Pinpoint the cell where the given text exists, returning its (x, y) midpoint coordinate. 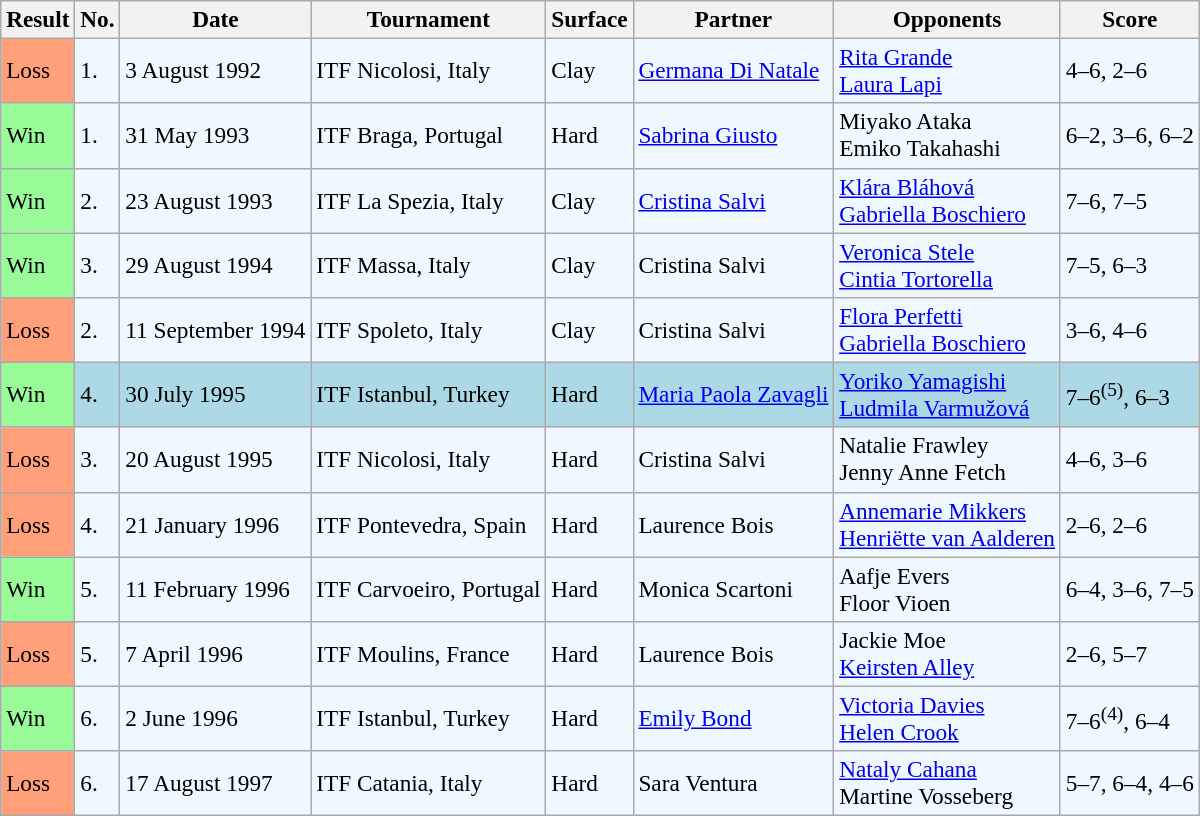
ITF Moulins, France (428, 654)
23 August 1993 (216, 200)
Score (1130, 19)
Partner (734, 19)
11 September 1994 (216, 330)
Victoria Davies Helen Crook (948, 718)
6–4, 3–6, 7–5 (1130, 588)
Natalie Frawley Jenny Anne Fetch (948, 460)
ITF Catania, Italy (428, 784)
ITF Massa, Italy (428, 264)
ITF Spoleto, Italy (428, 330)
5–7, 6–4, 4–6 (1130, 784)
Veronica Stele Cintia Tortorella (948, 264)
2–6, 2–6 (1130, 524)
7–5, 6–3 (1130, 264)
7–6(5), 6–3 (1130, 394)
7 April 1996 (216, 654)
Nataly Cahana Martine Vosseberg (948, 784)
31 May 1993 (216, 136)
Emily Bond (734, 718)
Flora Perfetti Gabriella Boschiero (948, 330)
Aafje Evers Floor Vioen (948, 588)
29 August 1994 (216, 264)
Annemarie Mikkers Henriëtte van Aalderen (948, 524)
11 February 1996 (216, 588)
Date (216, 19)
Maria Paola Zavagli (734, 394)
ITF Carvoeiro, Portugal (428, 588)
7–6(4), 6–4 (1130, 718)
4–6, 3–6 (1130, 460)
3–6, 4–6 (1130, 330)
6–2, 3–6, 6–2 (1130, 136)
Klára Bláhová Gabriella Boschiero (948, 200)
17 August 1997 (216, 784)
Result (38, 19)
Sara Ventura (734, 784)
4–6, 2–6 (1130, 70)
Jackie Moe Keirsten Alley (948, 654)
Yoriko Yamagishi Ludmila Varmužová (948, 394)
Miyako Ataka Emiko Takahashi (948, 136)
ITF La Spezia, Italy (428, 200)
3 August 1992 (216, 70)
21 January 1996 (216, 524)
Surface (590, 19)
Rita Grande Laura Lapi (948, 70)
Sabrina Giusto (734, 136)
Opponents (948, 19)
Monica Scartoni (734, 588)
Tournament (428, 19)
30 July 1995 (216, 394)
2–6, 5–7 (1130, 654)
No. (98, 19)
Germana Di Natale (734, 70)
2 June 1996 (216, 718)
ITF Pontevedra, Spain (428, 524)
ITF Braga, Portugal (428, 136)
7–6, 7–5 (1130, 200)
20 August 1995 (216, 460)
